Scan for the cell matching the given text and deliver its (x, y) coordinate at center. 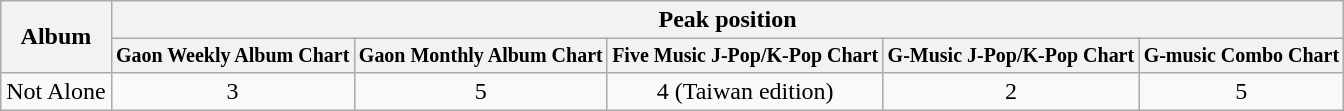
Album (56, 37)
2 (1011, 91)
Gaon Weekly Album Chart (232, 56)
G-Music J-Pop/K-Pop Chart (1011, 56)
3 (232, 91)
G-music Combo Chart (1242, 56)
Five Music J-Pop/K-Pop Chart (744, 56)
4 (Taiwan edition) (744, 91)
Not Alone (56, 91)
Peak position (728, 20)
Gaon Monthly Album Chart (480, 56)
